Pinpoint the cell where the given text exists, returning its (X, Y) midpoint coordinate. 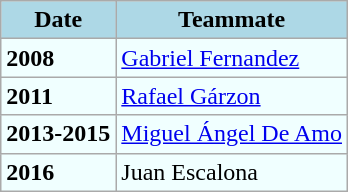
2016 (58, 172)
Teammate (232, 20)
2011 (58, 96)
Rafael Gárzon (232, 96)
Miguel Ángel De Amo (232, 134)
Gabriel Fernandez (232, 58)
2008 (58, 58)
Juan Escalona (232, 172)
Date (58, 20)
2013-2015 (58, 134)
